Scan for the cell matching the given text and deliver its [X, Y] coordinate at center. 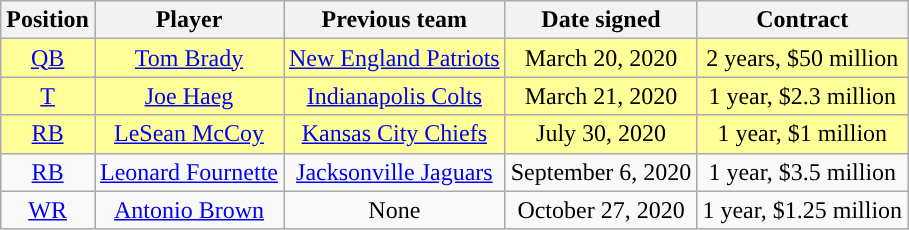
Leonard Fournette [188, 172]
QB [48, 58]
Date signed [601, 20]
March 21, 2020 [601, 96]
July 30, 2020 [601, 134]
New England Patriots [395, 58]
1 year, $1 million [802, 134]
Tom Brady [188, 58]
LeSean McCoy [188, 134]
2 years, $50 million [802, 58]
Contract [802, 20]
Joe Haeg [188, 96]
1 year, $3.5 million [802, 172]
Position [48, 20]
March 20, 2020 [601, 58]
Player [188, 20]
Kansas City Chiefs [395, 134]
Jacksonville Jaguars [395, 172]
T [48, 96]
Indianapolis Colts [395, 96]
1 year, $1.25 million [802, 210]
Previous team [395, 20]
Antonio Brown [188, 210]
1 year, $2.3 million [802, 96]
WR [48, 210]
September 6, 2020 [601, 172]
October 27, 2020 [601, 210]
None [395, 210]
